Extract the [x, y] coordinate from the center of the cell holding the provided text.  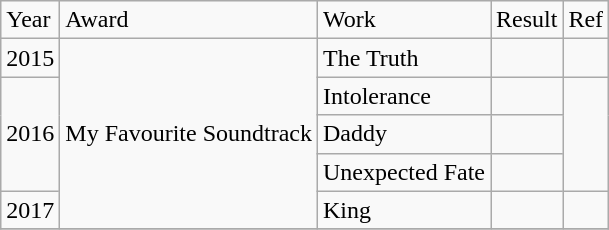
2017 [30, 210]
The Truth [404, 58]
Ref [586, 20]
Year [30, 20]
Unexpected Fate [404, 172]
2015 [30, 58]
Daddy [404, 134]
Intolerance [404, 96]
Result [526, 20]
2016 [30, 134]
My Favourite Soundtrack [189, 134]
King [404, 210]
Award [189, 20]
Work [404, 20]
